Identify which cell holds the provided text, then report its (x, y) central coordinate. 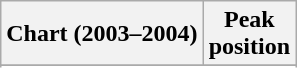
Peakposition (249, 34)
Chart (2003–2004) (102, 34)
